Return (x, y) of the center of cell containing provided text 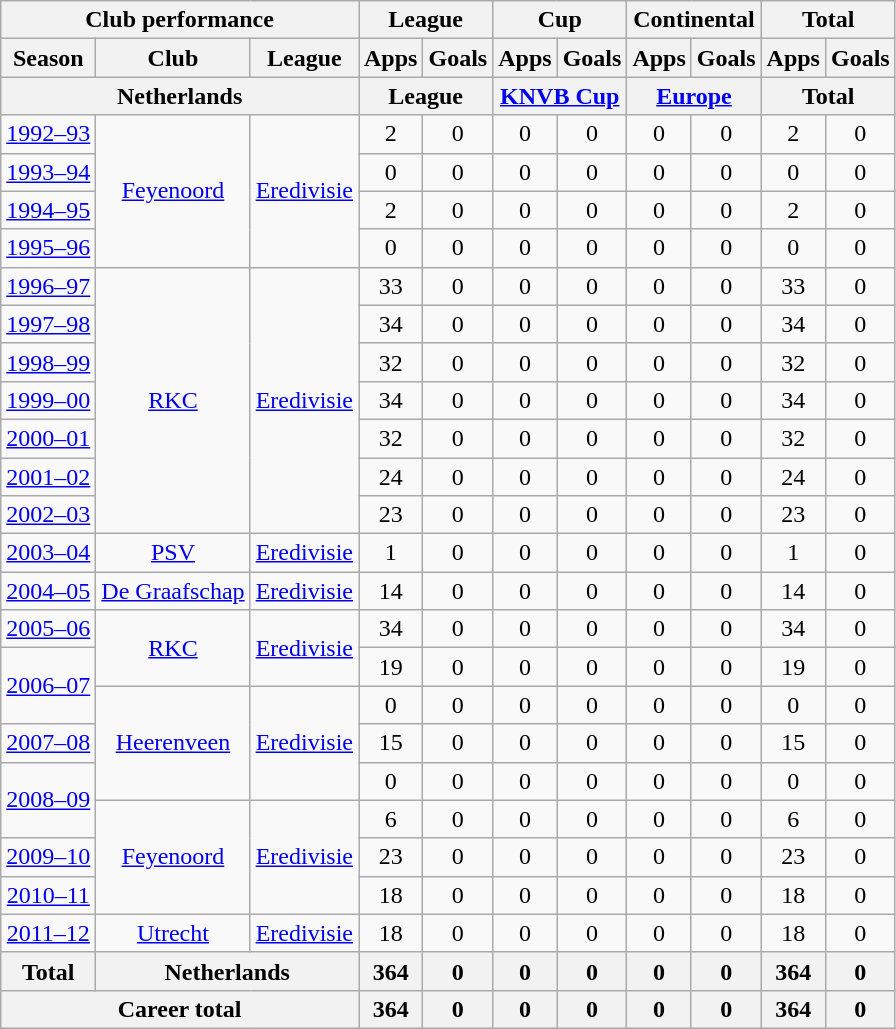
2001–02 (48, 477)
2006–07 (48, 686)
2000–01 (48, 438)
1999–00 (48, 400)
2009–10 (48, 857)
Club (173, 58)
2008–09 (48, 800)
Club performance (180, 20)
2004–05 (48, 591)
KNVB Cup (560, 96)
1996–97 (48, 286)
2010–11 (48, 895)
Utrecht (173, 933)
PSV (173, 553)
Cup (560, 20)
2005–06 (48, 629)
1993–94 (48, 172)
Europe (694, 96)
1992–93 (48, 134)
1995–96 (48, 248)
Career total (180, 1009)
2011–12 (48, 933)
2003–04 (48, 553)
2007–08 (48, 743)
De Graafschap (173, 591)
Continental (694, 20)
1997–98 (48, 324)
Heerenveen (173, 743)
1998–99 (48, 362)
2002–03 (48, 515)
1994–95 (48, 210)
Season (48, 58)
